Search for the cell housing the specified text and yield its [x, y] center coordinate. 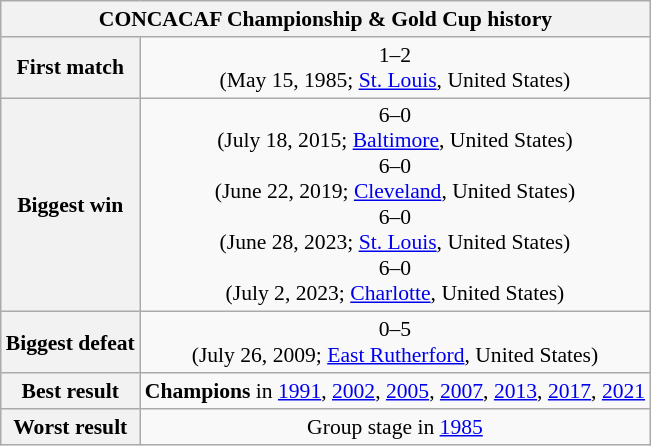
Worst result [70, 427]
Champions in 1991, 2002, 2005, 2007, 2013, 2017, 2021 [395, 391]
1–2 (May 15, 1985; St. Louis, United States) [395, 68]
Group stage in 1985 [395, 427]
0–5 (July 26, 2009; East Rutherford, United States) [395, 342]
First match [70, 68]
Biggest defeat [70, 342]
Best result [70, 391]
Biggest win [70, 205]
CONCACAF Championship & Gold Cup history [326, 19]
